Determine the [X, Y] coordinate at the center of the cell enclosing the given text.  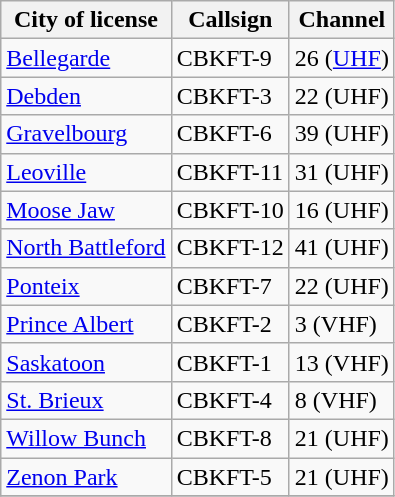
CBKFT-7 [230, 286]
CBKFT-12 [230, 248]
41 (UHF) [342, 248]
Moose Jaw [86, 210]
8 (VHF) [342, 400]
Willow Bunch [86, 438]
CBKFT-9 [230, 58]
39 (UHF) [342, 134]
Zenon Park [86, 477]
Saskatoon [86, 362]
Prince Albert [86, 324]
CBKFT-6 [230, 134]
North Battleford [86, 248]
CBKFT-4 [230, 400]
Debden [86, 96]
St. Brieux [86, 400]
CBKFT-5 [230, 477]
City of license [86, 20]
16 (UHF) [342, 210]
Ponteix [86, 286]
CBKFT-8 [230, 438]
CBKFT-2 [230, 324]
13 (VHF) [342, 362]
CBKFT-10 [230, 210]
Gravelbourg [86, 134]
Callsign [230, 20]
Leoville [86, 172]
CBKFT-3 [230, 96]
CBKFT-11 [230, 172]
3 (VHF) [342, 324]
CBKFT-1 [230, 362]
Bellegarde [86, 58]
Channel [342, 20]
26 (UHF) [342, 58]
31 (UHF) [342, 172]
